Locate the cell with the specified text and output its [X, Y] center coordinate. 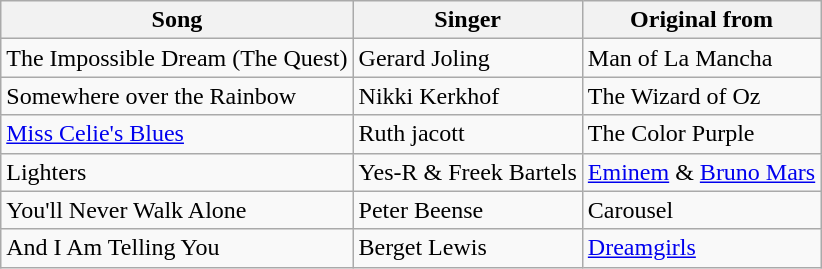
The Impossible Dream (The Quest) [177, 58]
Singer [468, 20]
Carousel [701, 210]
Miss Celie's Blues [177, 134]
And I Am Telling You [177, 248]
Berget Lewis [468, 248]
Original from [701, 20]
The Wizard of Oz [701, 96]
Eminem & Bruno Mars [701, 172]
Dreamgirls [701, 248]
Yes-R & Freek Bartels [468, 172]
Man of La Mancha [701, 58]
Ruth jacott [468, 134]
The Color Purple [701, 134]
Peter Beense [468, 210]
Gerard Joling [468, 58]
Somewhere over the Rainbow [177, 96]
Lighters [177, 172]
Nikki Kerkhof [468, 96]
Song [177, 20]
You'll Never Walk Alone [177, 210]
